Provide the (x, y) coordinate of the cell's center where the given text is located.  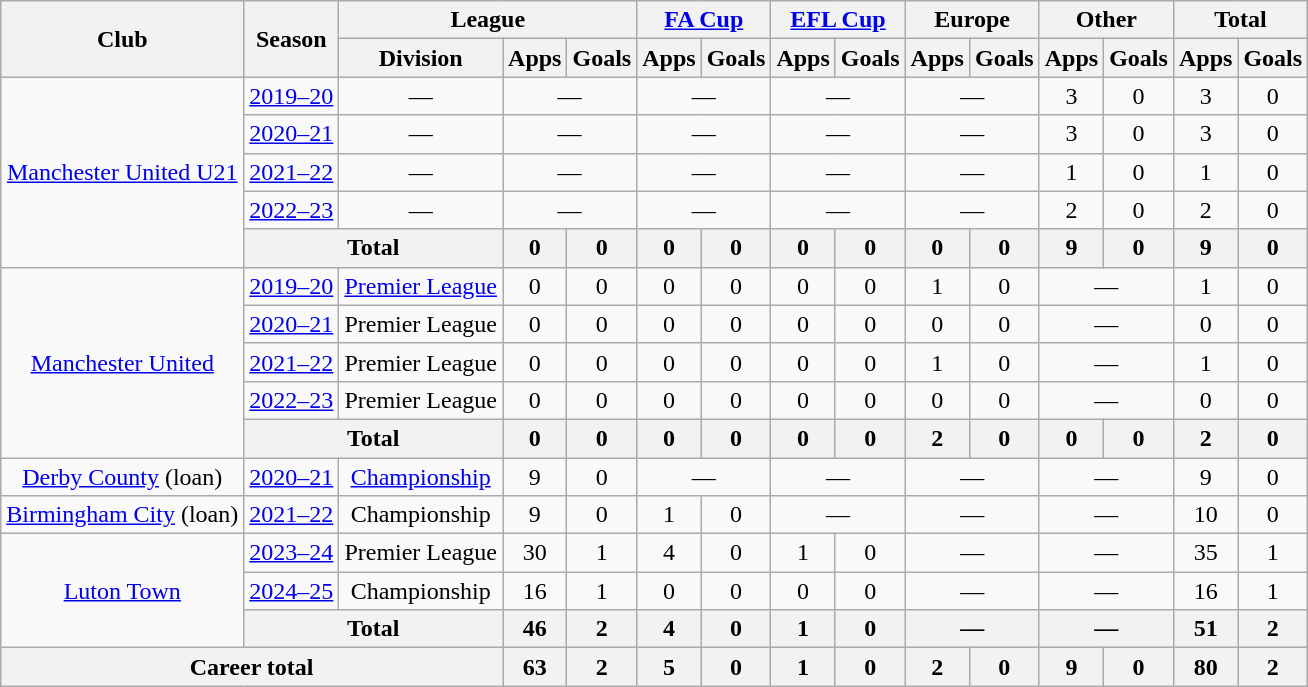
Club (122, 39)
2023–24 (292, 553)
Manchester United U21 (122, 172)
10 (1205, 515)
Birmingham City (loan) (122, 515)
FA Cup (704, 20)
Luton Town (122, 591)
63 (535, 667)
EFL Cup (838, 20)
Career total (252, 667)
46 (535, 629)
35 (1205, 553)
80 (1205, 667)
5 (669, 667)
Derby County (loan) (122, 477)
League (488, 20)
Manchester United (122, 362)
Division (421, 58)
51 (1205, 629)
Other (1106, 20)
30 (535, 553)
Season (292, 39)
Europe (972, 20)
2024–25 (292, 591)
